For the text-containing cell, return its midpoint in [x, y] coordinate format. 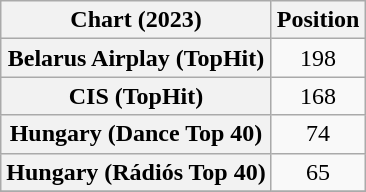
74 [318, 134]
Chart (2023) [136, 20]
65 [318, 172]
Hungary (Dance Top 40) [136, 134]
Belarus Airplay (TopHit) [136, 58]
198 [318, 58]
Hungary (Rádiós Top 40) [136, 172]
CIS (TopHit) [136, 96]
Position [318, 20]
168 [318, 96]
